Detect which cell encompasses the target text, then output its (x, y) center coordinate. 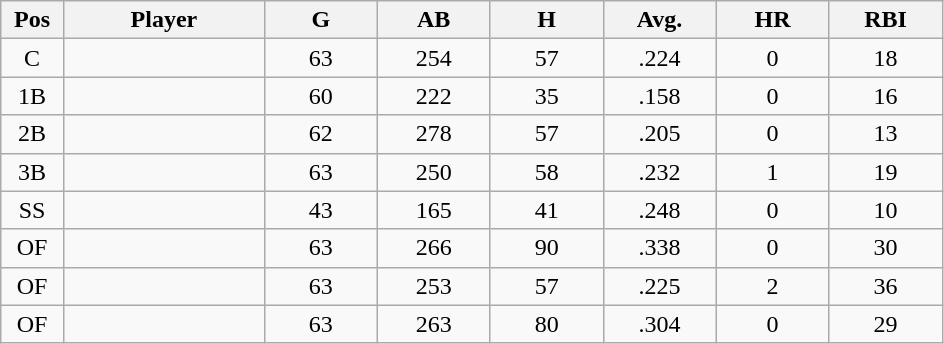
2B (32, 134)
HR (772, 20)
.224 (660, 58)
.304 (660, 324)
G (320, 20)
80 (546, 324)
222 (434, 96)
18 (886, 58)
35 (546, 96)
2 (772, 286)
60 (320, 96)
16 (886, 96)
253 (434, 286)
1B (32, 96)
43 (320, 210)
.158 (660, 96)
263 (434, 324)
H (546, 20)
.232 (660, 172)
250 (434, 172)
165 (434, 210)
.248 (660, 210)
C (32, 58)
Avg. (660, 20)
36 (886, 286)
19 (886, 172)
.205 (660, 134)
1 (772, 172)
90 (546, 248)
.225 (660, 286)
RBI (886, 20)
41 (546, 210)
10 (886, 210)
.338 (660, 248)
AB (434, 20)
30 (886, 248)
254 (434, 58)
3B (32, 172)
266 (434, 248)
13 (886, 134)
Pos (32, 20)
278 (434, 134)
SS (32, 210)
58 (546, 172)
62 (320, 134)
29 (886, 324)
Player (164, 20)
